Return the [X, Y] coordinate for the center point of the cell that contains the specified text.  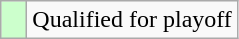
Qualified for playoff [132, 20]
